Search for the cell housing the specified text and yield its [X, Y] center coordinate. 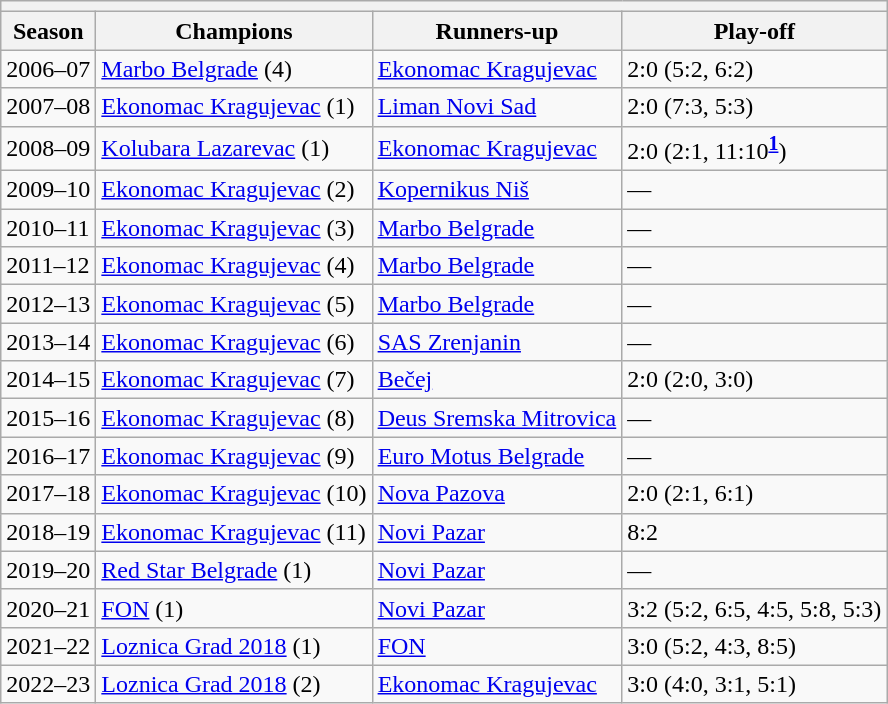
Ekonomac Kragujevac (8) [234, 418]
2019–20 [48, 570]
2:0 (2:1, 6:1) [754, 494]
2017–18 [48, 494]
FON [497, 646]
Red Star Belgrade (1) [234, 570]
FON (1) [234, 608]
Ekonomac Kragujevac (11) [234, 532]
Ekonomac Kragujevac (2) [234, 190]
Season [48, 31]
8:2 [754, 532]
2018–19 [48, 532]
Ekonomac Kragujevac (4) [234, 266]
Ekonomac Kragujevac (1) [234, 107]
3:2 (5:2, 6:5, 4:5, 5:8, 5:3) [754, 608]
Deus Sremska Mitrovica [497, 418]
Kopernikus Niš [497, 190]
2:0 (2:1, 11:101) [754, 148]
Ekonomac Kragujevac (10) [234, 494]
2008–09 [48, 148]
Liman Novi Sad [497, 107]
2020–21 [48, 608]
SAS Zrenjanin [497, 342]
2021–22 [48, 646]
Play-off [754, 31]
Loznica Grad 2018 (2) [234, 684]
2:0 (7:3, 5:3) [754, 107]
Ekonomac Kragujevac (9) [234, 456]
Ekonomac Kragujevac (3) [234, 228]
2022–23 [48, 684]
2016–17 [48, 456]
Ekonomac Kragujevac (6) [234, 342]
2007–08 [48, 107]
2010–11 [48, 228]
2013–14 [48, 342]
2015–16 [48, 418]
Marbo Belgrade (4) [234, 69]
Runners-up [497, 31]
2:0 (2:0, 3:0) [754, 380]
2014–15 [48, 380]
3:0 (5:2, 4:3, 8:5) [754, 646]
3:0 (4:0, 3:1, 5:1) [754, 684]
2:0 (5:2, 6:2) [754, 69]
2006–07 [48, 69]
2009–10 [48, 190]
Nova Pazova [497, 494]
Bečej [497, 380]
Euro Motus Belgrade [497, 456]
Champions [234, 31]
Ekonomac Kragujevac (7) [234, 380]
2011–12 [48, 266]
Ekonomac Kragujevac (5) [234, 304]
2012–13 [48, 304]
Loznica Grad 2018 (1) [234, 646]
Kolubara Lazarevac (1) [234, 148]
